Return (X, Y) of the center of cell containing provided text 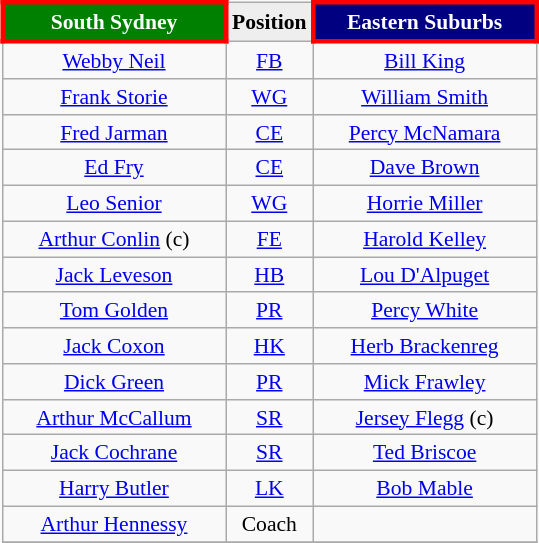
FB (270, 60)
HK (270, 346)
Fred Jarman (114, 132)
Ed Fry (114, 168)
Arthur Hennessy (114, 524)
HB (270, 275)
Position (270, 22)
Arthur McCallum (114, 417)
Jack Coxon (114, 346)
Horrie Miller (424, 203)
Eastern Suburbs (424, 22)
Harry Butler (114, 488)
Leo Senior (114, 203)
Frank Storie (114, 97)
LK (270, 488)
FE (270, 239)
Coach (270, 524)
Jersey Flegg (c) (424, 417)
South Sydney (114, 22)
Dave Brown (424, 168)
Bob Mable (424, 488)
Herb Brackenreg (424, 346)
Jack Leveson (114, 275)
Harold Kelley (424, 239)
Ted Briscoe (424, 453)
Arthur Conlin (c) (114, 239)
Lou D'Alpuget (424, 275)
Webby Neil (114, 60)
Jack Cochrane (114, 453)
Percy McNamara (424, 132)
William Smith (424, 97)
Bill King (424, 60)
Percy White (424, 310)
Mick Frawley (424, 382)
Tom Golden (114, 310)
Dick Green (114, 382)
